Provide the (X, Y) coordinate of the cell's center where the given text is located.  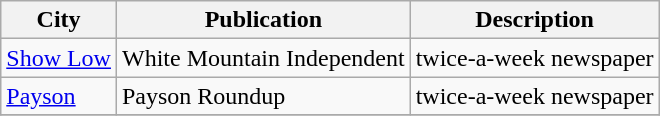
White Mountain Independent (263, 58)
Payson Roundup (263, 96)
Description (534, 20)
Payson (59, 96)
Show Low (59, 58)
Publication (263, 20)
City (59, 20)
